Extract the [x, y] coordinate from the center of the cell holding the provided text.  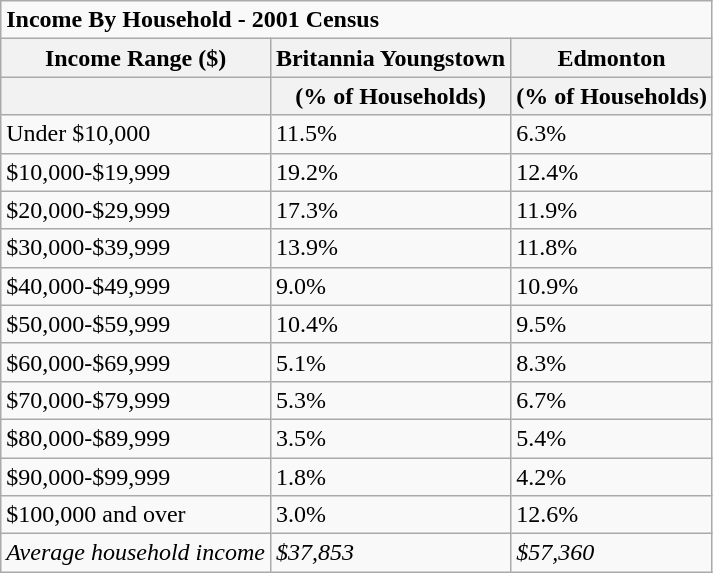
$30,000-$39,999 [136, 248]
13.9% [390, 248]
9.0% [390, 286]
3.5% [390, 438]
$57,360 [612, 553]
11.8% [612, 248]
5.3% [390, 400]
9.5% [612, 324]
10.4% [390, 324]
11.5% [390, 134]
Edmonton [612, 58]
5.4% [612, 438]
4.2% [612, 477]
12.4% [612, 172]
$60,000-$69,999 [136, 362]
11.9% [612, 210]
$10,000-$19,999 [136, 172]
3.0% [390, 515]
8.3% [612, 362]
Average household income [136, 553]
$80,000-$89,999 [136, 438]
10.9% [612, 286]
Britannia Youngstown [390, 58]
17.3% [390, 210]
5.1% [390, 362]
$90,000-$99,999 [136, 477]
$50,000-$59,999 [136, 324]
$100,000 and over [136, 515]
6.7% [612, 400]
6.3% [612, 134]
Income Range ($) [136, 58]
1.8% [390, 477]
19.2% [390, 172]
Income By Household - 2001 Census [357, 20]
$70,000-$79,999 [136, 400]
$37,853 [390, 553]
Under $10,000 [136, 134]
$20,000-$29,999 [136, 210]
$40,000-$49,999 [136, 286]
12.6% [612, 515]
